Capture the cell that displays the provided text and extract its [x, y] central coordinate. 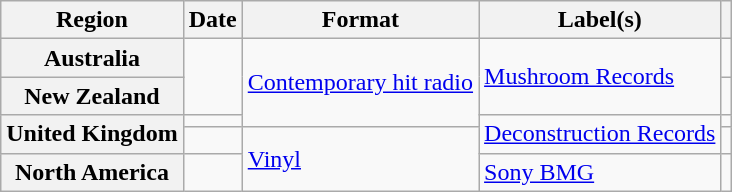
Deconstruction Records [600, 134]
Label(s) [600, 20]
New Zealand [92, 96]
Vinyl [360, 158]
United Kingdom [92, 134]
Date [212, 20]
Australia [92, 58]
Format [360, 20]
Mushroom Records [600, 77]
Region [92, 20]
North America [92, 172]
Contemporary hit radio [360, 82]
Sony BMG [600, 172]
